Pinpoint the cell where the given text exists, returning its [X, Y] midpoint coordinate. 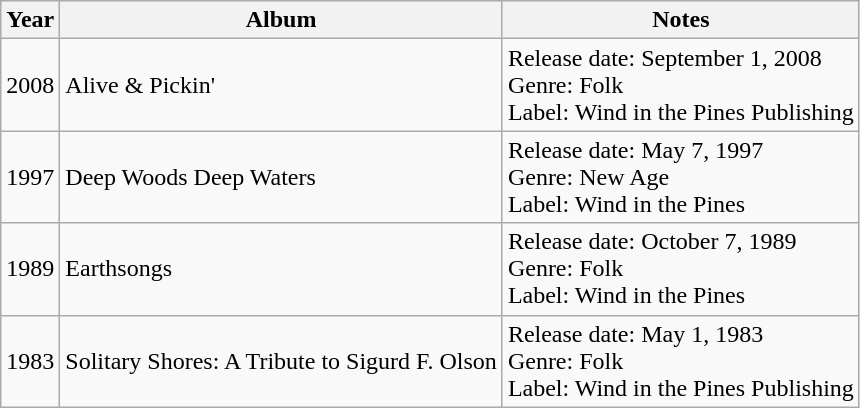
Solitary Shores: A Tribute to Sigurd F. Olson [282, 361]
1989 [30, 269]
Release date: September 1, 2008Genre: FolkLabel: Wind in the Pines Publishing [680, 85]
Year [30, 20]
Album [282, 20]
Release date: May 7, 1997Genre: New AgeLabel: Wind in the Pines [680, 177]
Deep Woods Deep Waters [282, 177]
Notes [680, 20]
Alive & Pickin' [282, 85]
Release date: May 1, 1983Genre: FolkLabel: Wind in the Pines Publishing [680, 361]
2008 [30, 85]
1997 [30, 177]
Earthsongs [282, 269]
1983 [30, 361]
Release date: October 7, 1989Genre: FolkLabel: Wind in the Pines [680, 269]
